For the text-containing cell, return its midpoint in [x, y] coordinate format. 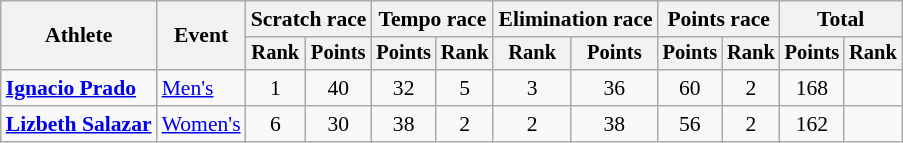
Scratch race [309, 19]
Points race [719, 19]
56 [690, 124]
Women's [202, 124]
6 [276, 124]
Lizbeth Salazar [79, 124]
Elimination race [575, 19]
36 [614, 88]
162 [812, 124]
30 [338, 124]
Athlete [79, 36]
Ignacio Prado [79, 88]
32 [403, 88]
Tempo race [432, 19]
Men's [202, 88]
3 [532, 88]
1 [276, 88]
40 [338, 88]
60 [690, 88]
Total [841, 19]
5 [465, 88]
Event [202, 36]
168 [812, 88]
